Locate the cell with the specified text and output its (X, Y) center coordinate. 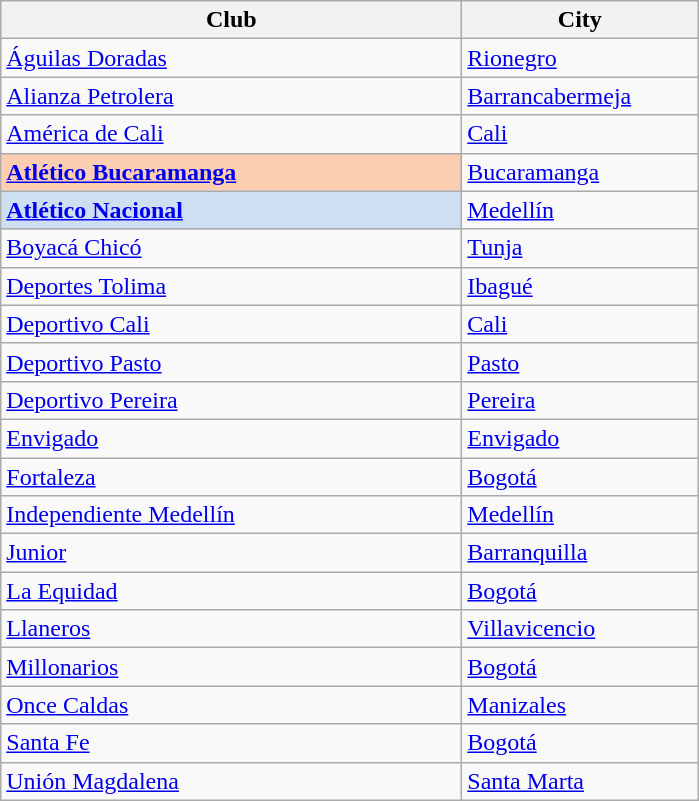
Barranquilla (580, 553)
Villavicencio (580, 629)
Llaneros (232, 629)
City (580, 20)
Rionegro (580, 58)
Boyacá Chicó (232, 248)
Millonarios (232, 667)
Manizales (580, 705)
Deportivo Pereira (232, 400)
Bucaramanga (580, 172)
Águilas Doradas (232, 58)
Once Caldas (232, 705)
Deportivo Cali (232, 324)
Deportivo Pasto (232, 362)
Club (232, 20)
Alianza Petrolera (232, 96)
Atlético Nacional (232, 210)
América de Cali (232, 134)
Santa Marta (580, 781)
Barrancabermeja (580, 96)
Pereira (580, 400)
Ibagué (580, 286)
Deportes Tolima (232, 286)
Unión Magdalena (232, 781)
Pasto (580, 362)
Tunja (580, 248)
Independiente Medellín (232, 515)
Junior (232, 553)
Fortaleza (232, 477)
La Equidad (232, 591)
Santa Fe (232, 743)
Atlético Bucaramanga (232, 172)
